Return (X, Y) of the center of cell containing provided text 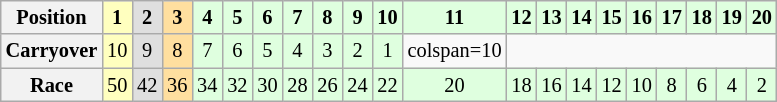
Race (52, 85)
22 (388, 85)
26 (327, 85)
36 (177, 85)
Position (52, 17)
19 (732, 17)
13 (551, 17)
24 (357, 85)
50 (117, 85)
11 (455, 17)
15 (612, 17)
Carryover (52, 51)
17 (672, 17)
32 (237, 85)
30 (267, 85)
28 (297, 85)
colspan=10 (455, 51)
42 (147, 85)
34 (207, 85)
